Capture the cell that displays the provided text and extract its [x, y] central coordinate. 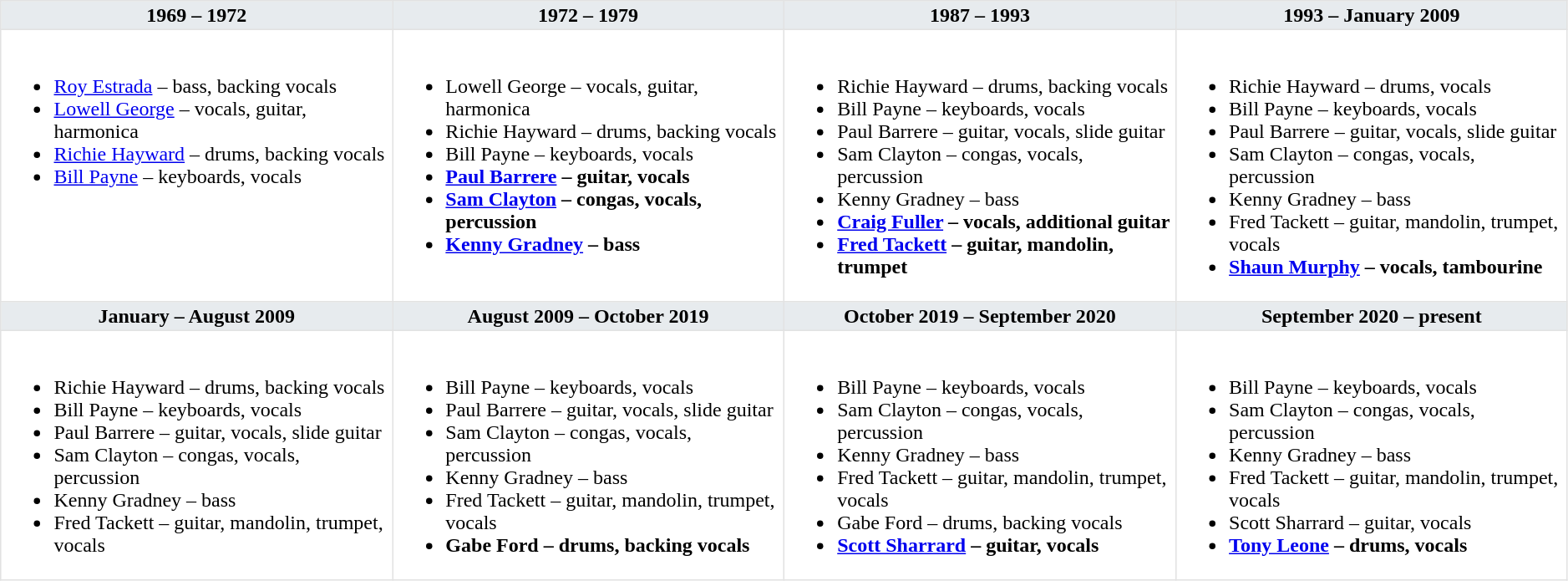
1993 – January 2009 [1372, 15]
1969 – 1972 [197, 15]
1987 – 1993 [979, 15]
August 2009 – October 2019 [588, 316]
Roy Estrada – bass, backing vocalsLowell George – vocals, guitar, harmonicaRichie Hayward – drums, backing vocalsBill Payne – keyboards, vocals [197, 166]
October 2019 – September 2020 [979, 316]
1972 – 1979 [588, 15]
January – August 2009 [197, 316]
September 2020 – present [1372, 316]
